For the text-containing cell, return its midpoint in (x, y) coordinate format. 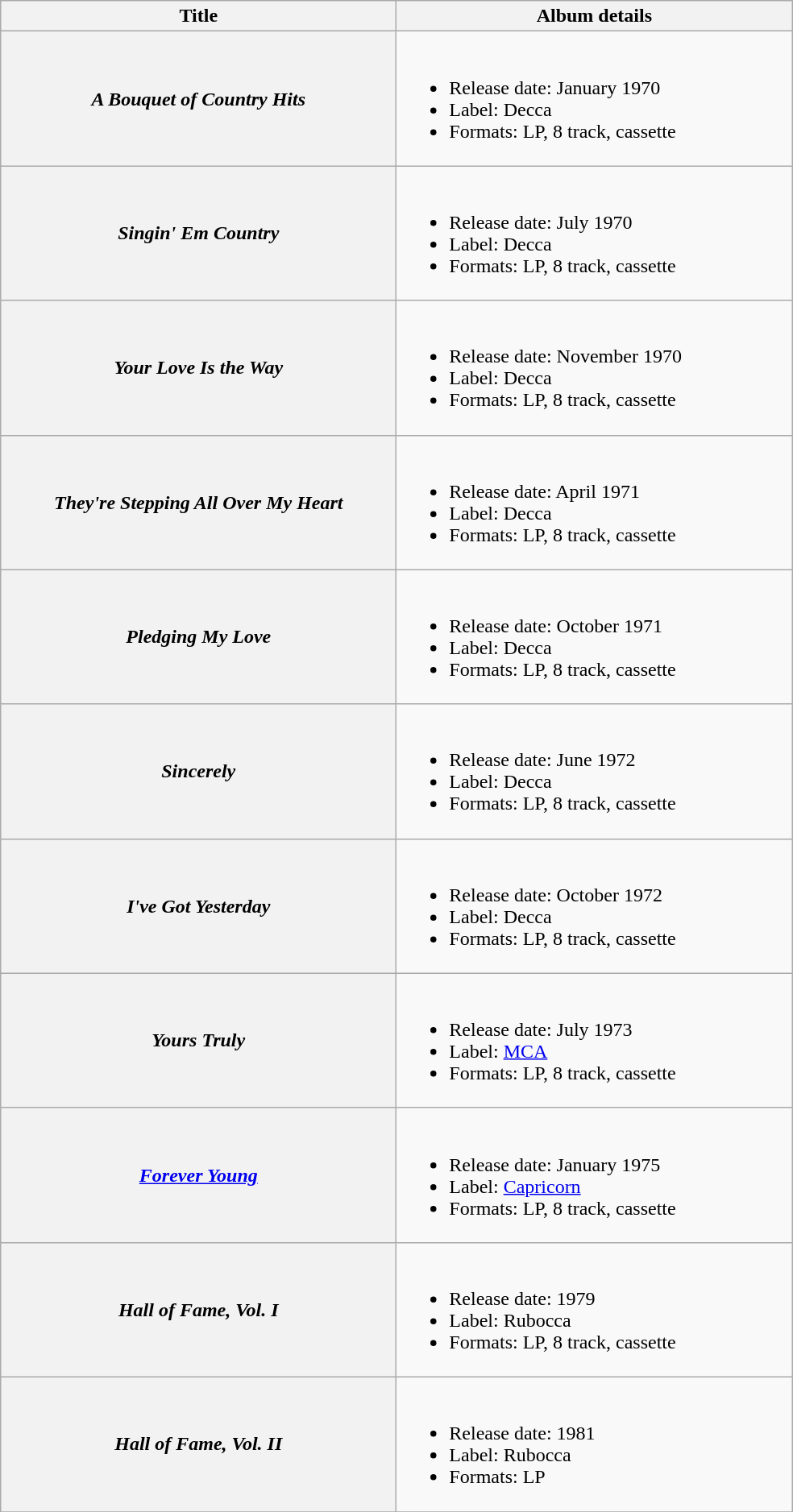
Release date: January 1970Label: DeccaFormats: LP, 8 track, cassette (595, 98)
Singin' Em Country (198, 234)
A Bouquet of Country Hits (198, 98)
Sincerely (198, 772)
Release date: July 1970Label: DeccaFormats: LP, 8 track, cassette (595, 234)
Yours Truly (198, 1041)
Release date: October 1972Label: DeccaFormats: LP, 8 track, cassette (595, 905)
Pledging My Love (198, 636)
Release date: April 1971Label: DeccaFormats: LP, 8 track, cassette (595, 503)
Forever Young (198, 1174)
Your Love Is the Way (198, 367)
Hall of Fame, Vol. I (198, 1310)
Album details (595, 16)
Release date: July 1973Label: MCAFormats: LP, 8 track, cassette (595, 1041)
Release date: January 1975Label: CapricornFormats: LP, 8 track, cassette (595, 1174)
They're Stepping All Over My Heart (198, 503)
Title (198, 16)
Release date: November 1970Label: DeccaFormats: LP, 8 track, cassette (595, 367)
I've Got Yesterday (198, 905)
Release date: June 1972Label: DeccaFormats: LP, 8 track, cassette (595, 772)
Hall of Fame, Vol. II (198, 1444)
Release date: 1981Label: RuboccaFormats: LP (595, 1444)
Release date: October 1971Label: DeccaFormats: LP, 8 track, cassette (595, 636)
Release date: 1979Label: RuboccaFormats: LP, 8 track, cassette (595, 1310)
